Return the (x, y) coordinate for the center point of the cell that contains the specified text.  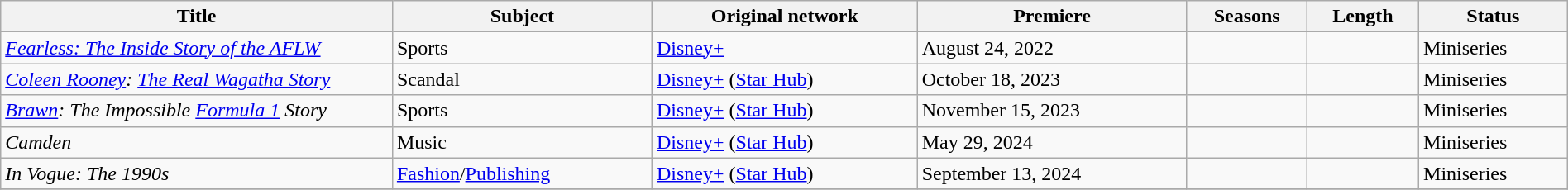
Title (197, 17)
Subject (522, 17)
Premiere (1052, 17)
Music (522, 142)
Brawn: The Impossible Formula 1 Story (197, 111)
Disney+ (784, 48)
Camden (197, 142)
Fearless: The Inside Story of the AFLW (197, 48)
Length (1363, 17)
Original network (784, 17)
Coleen Rooney: The Real Wagatha Story (197, 79)
Scandal (522, 79)
In Vogue: The 1990s (197, 173)
May 29, 2024 (1052, 142)
November 15, 2023 (1052, 111)
Fashion/Publishing (522, 173)
August 24, 2022 (1052, 48)
September 13, 2024 (1052, 173)
October 18, 2023 (1052, 79)
Seasons (1247, 17)
Status (1494, 17)
